Extract the [x, y] coordinate from the center of the cell holding the provided text.  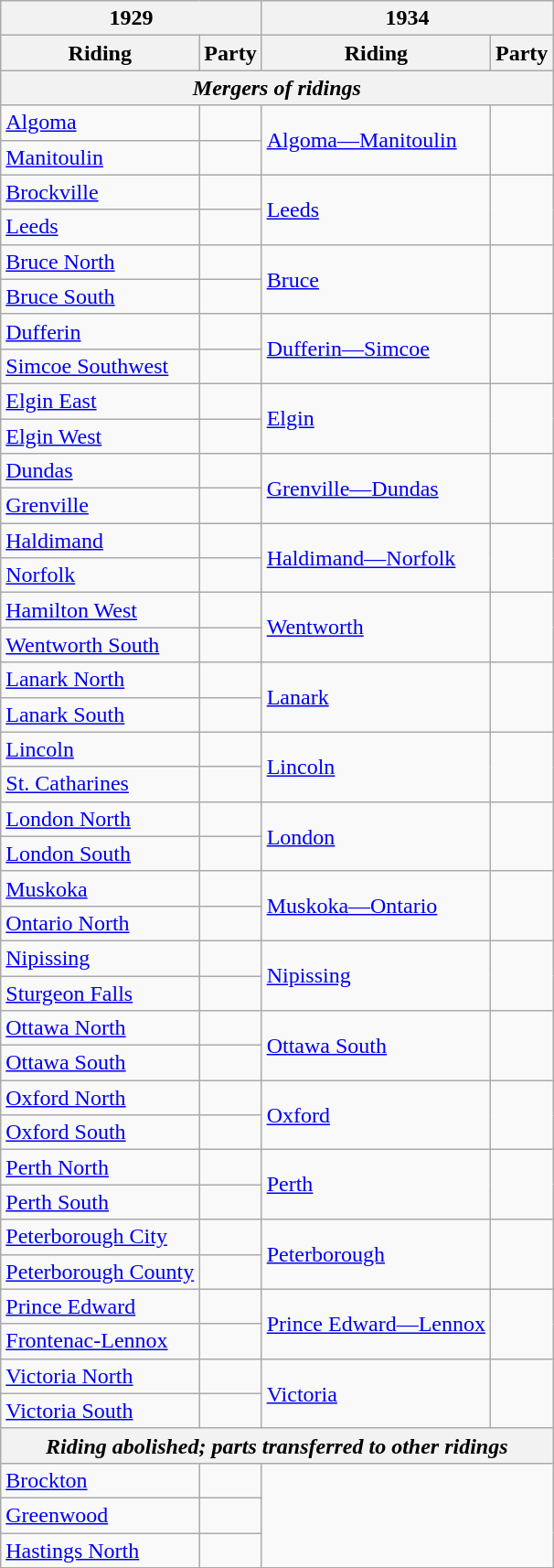
Dundas [101, 471]
Wentworth South [101, 645]
Dufferin [101, 331]
Norfolk [101, 575]
Elgin East [101, 401]
Riding abolished; parts transferred to other ridings [277, 1445]
Lanark South [101, 714]
Prince Edward [101, 1306]
Haldimand—Norfolk [376, 558]
Victoria [376, 1393]
Oxford [376, 1115]
London South [101, 854]
Algoma—Manitoulin [376, 140]
Hastings North [101, 1551]
Hamilton West [101, 610]
Peterborough [376, 1254]
Sturgeon Falls [101, 993]
Muskoka—Ontario [376, 906]
Oxford South [101, 1133]
Brockville [101, 192]
Oxford North [101, 1098]
Peterborough County [101, 1272]
Perth [376, 1185]
Haldimand [101, 541]
Manitoulin [101, 157]
Prince Edward—Lennox [376, 1324]
Bruce [376, 279]
Bruce South [101, 296]
Lanark [376, 697]
Victoria South [101, 1411]
Simcoe Southwest [101, 366]
Elgin West [101, 436]
Perth North [101, 1167]
Brockton [101, 1480]
Wentworth [376, 628]
Peterborough City [101, 1237]
Lanark North [101, 680]
Algoma [101, 123]
Perth South [101, 1202]
Bruce North [101, 262]
Muskoka [101, 888]
London North [101, 819]
Victoria North [101, 1376]
Dufferin—Simcoe [376, 349]
Frontenac-Lennox [101, 1341]
Elgin [376, 418]
Ontario North [101, 923]
Grenville [101, 506]
Greenwood [101, 1515]
Grenville—Dundas [376, 489]
St. Catharines [101, 784]
Mergers of ridings [277, 88]
1934 [408, 18]
1929 [132, 18]
Ottawa North [101, 1028]
London [376, 836]
